Provide the (x, y) coordinate of the cell's center where the given text is located.  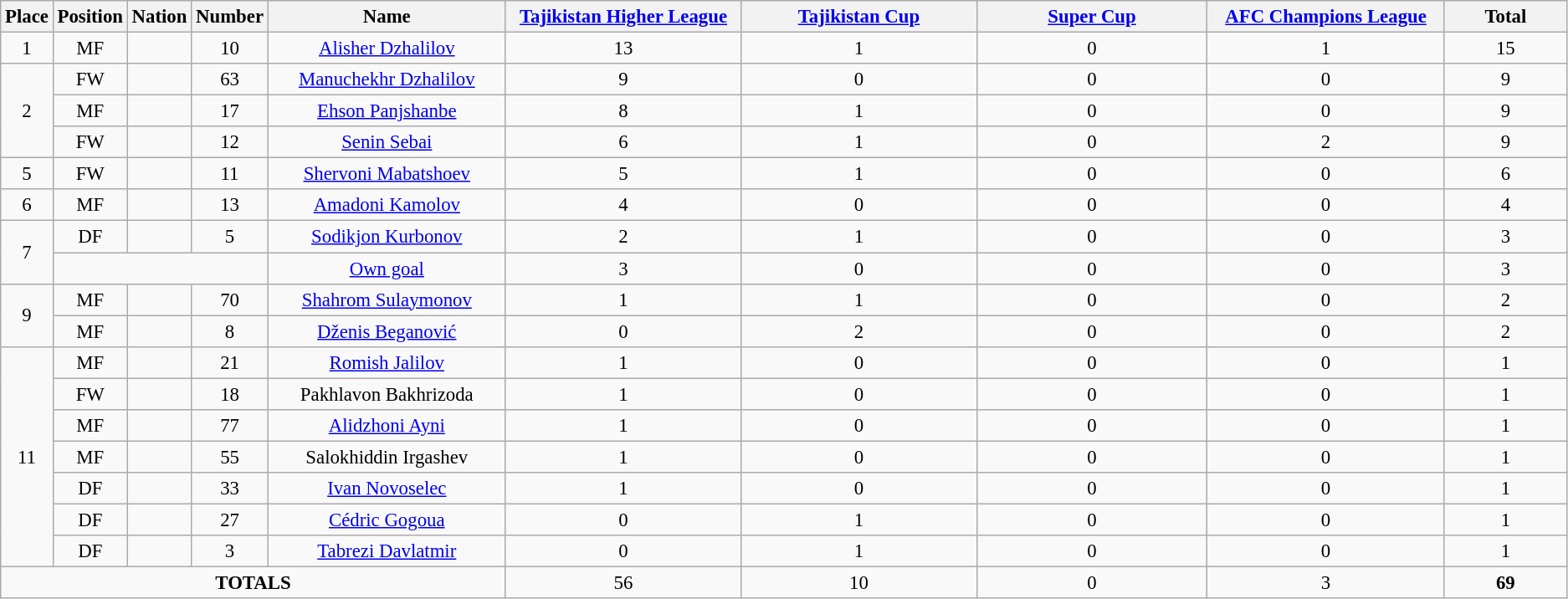
56 (623, 583)
Alisher Dzhalilov (387, 49)
Ivan Novoselec (387, 489)
70 (230, 299)
Alidzhoni Ayni (387, 426)
Salokhiddin Irgashev (387, 457)
TOTALS (254, 583)
Manuchekhr Dzhalilov (387, 79)
Tabrezi Davlatmir (387, 551)
27 (230, 520)
63 (230, 79)
18 (230, 394)
AFC Champions League (1325, 17)
Sodikjon Kurbonov (387, 237)
Cédric Gogoua (387, 520)
12 (230, 142)
15 (1505, 49)
33 (230, 489)
Shahrom Sulaymonov (387, 299)
Total (1505, 17)
Number (230, 17)
69 (1505, 583)
Ehson Panjshanbe (387, 111)
7 (27, 253)
Dženis Beganović (387, 331)
Pakhlavon Bakhrizoda (387, 394)
Romish Jalilov (387, 362)
Amadoni Kamolov (387, 205)
55 (230, 457)
Tajikistan Cup (858, 17)
Tajikistan Higher League (623, 17)
17 (230, 111)
Position (90, 17)
Senin Sebai (387, 142)
77 (230, 426)
Super Cup (1092, 17)
Own goal (387, 269)
Shervoni Mabatshoev (387, 174)
Place (27, 17)
Nation (159, 17)
21 (230, 362)
Name (387, 17)
